Find where the given text appears and provide that cell's center as [X, Y] coordinate. 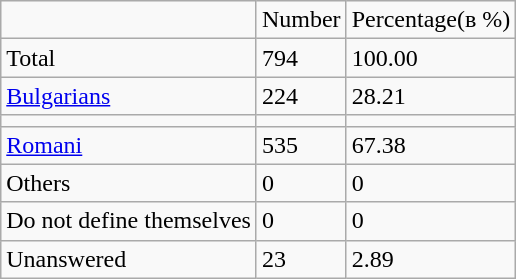
67.38 [431, 145]
Number [301, 20]
Percentage(в %) [431, 20]
Total [129, 58]
Others [129, 183]
535 [301, 145]
28.21 [431, 96]
Unanswered [129, 259]
224 [301, 96]
Bulgarians [129, 96]
Romani [129, 145]
23 [301, 259]
2.89 [431, 259]
Do not define themselves [129, 221]
794 [301, 58]
100.00 [431, 58]
